Pinpoint the cell where the given text exists, returning its [x, y] midpoint coordinate. 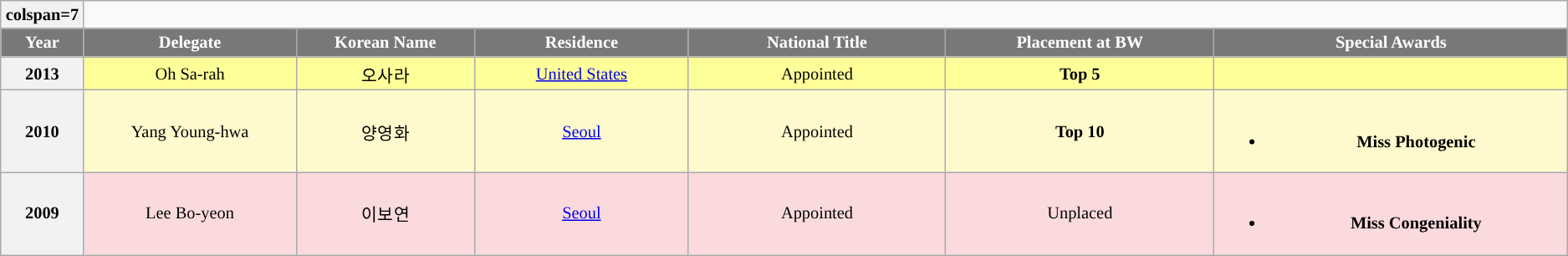
Special Awards [1392, 43]
Yang Young-hwa [190, 131]
Top 10 [1080, 131]
National Title [817, 43]
2013 [42, 74]
Lee Bo-yeon [190, 213]
Miss Photogenic [1392, 131]
Oh Sa-rah [190, 74]
이보연 [386, 213]
2009 [42, 213]
Year [42, 43]
오사라 [386, 74]
Miss Congeniality [1392, 213]
colspan=7 [42, 14]
United States [582, 74]
Placement at BW [1080, 43]
양영화 [386, 131]
Residence [582, 43]
Unplaced [1080, 213]
Korean Name [386, 43]
2010 [42, 131]
Delegate [190, 43]
Top 5 [1080, 74]
